Pinpoint the cell where the given text exists, returning its (X, Y) midpoint coordinate. 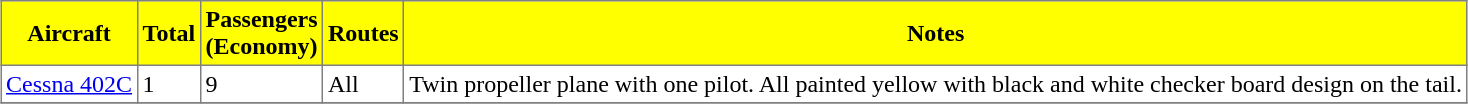
Total (168, 33)
Twin propeller plane with one pilot. All painted yellow with black and white checker board design on the tail. (936, 84)
9 (261, 84)
All (364, 84)
Notes (936, 33)
Aircraft (69, 33)
Routes (364, 33)
1 (168, 84)
Cessna 402C (69, 84)
Passengers(Economy) (261, 33)
